Capture the cell that displays the provided text and extract its (x, y) central coordinate. 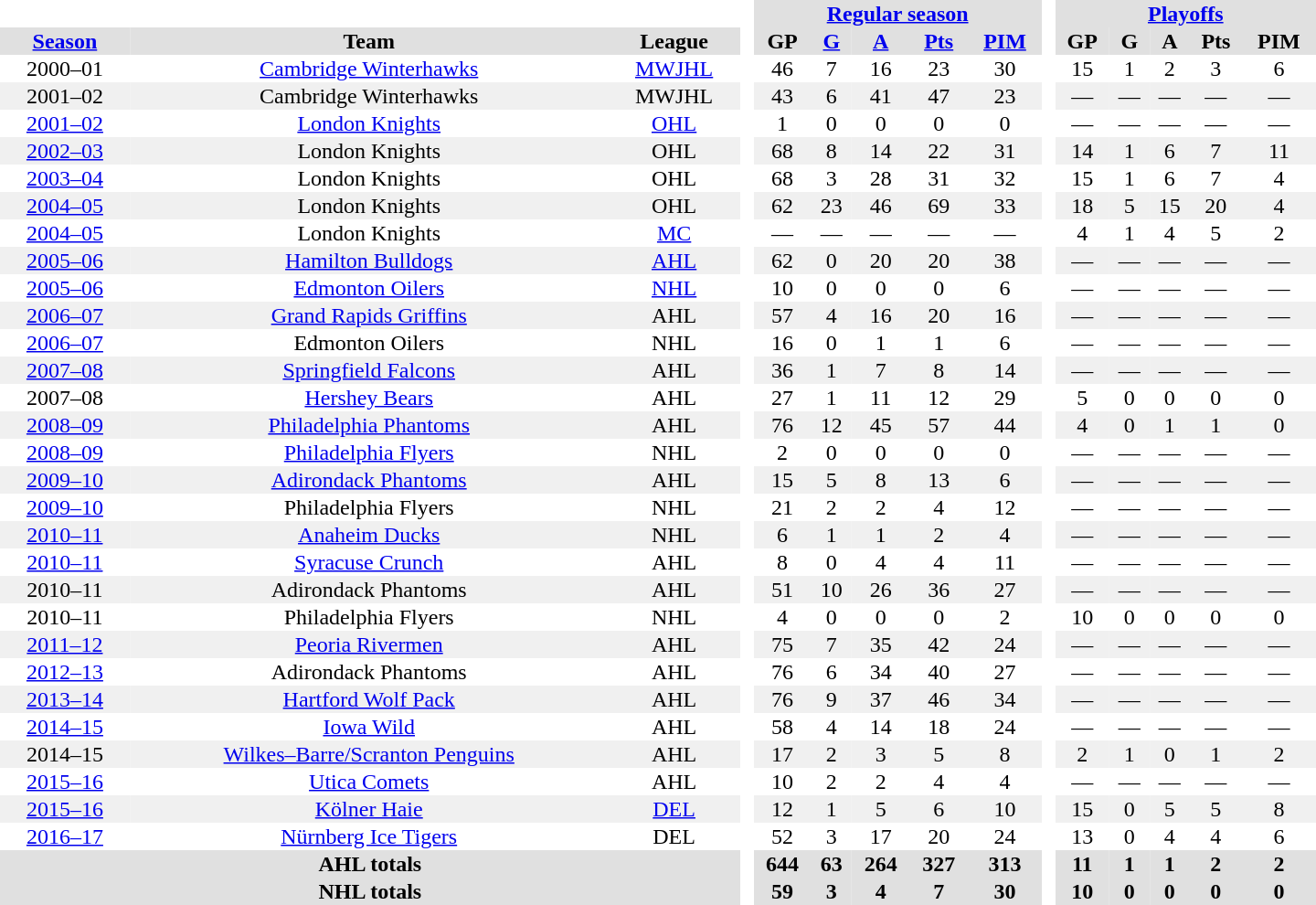
38 (1005, 261)
47 (939, 96)
MC (674, 233)
Hershey Bears (369, 398)
Utica Comets (369, 782)
45 (881, 425)
33 (1005, 206)
Playoffs (1186, 14)
40 (939, 672)
44 (1005, 425)
Nürnberg Ice Tigers (369, 836)
2012–13 (65, 672)
313 (1005, 864)
26 (881, 590)
Wilkes–Barre/Scranton Penguins (369, 754)
22 (939, 151)
37 (881, 699)
2011–12 (65, 644)
59 (782, 891)
28 (881, 178)
Hartford Wolf Pack (369, 699)
2016–17 (65, 836)
League (674, 41)
Team (369, 41)
Grand Rapids Griffins (369, 315)
Syracuse Crunch (369, 562)
2002–03 (65, 151)
9 (832, 699)
41 (881, 96)
2003–04 (65, 178)
42 (939, 644)
644 (782, 864)
NHL totals (370, 891)
Anaheim Ducks (369, 535)
AHL totals (370, 864)
Hamilton Bulldogs (369, 261)
29 (1005, 398)
264 (881, 864)
69 (939, 206)
2000–01 (65, 69)
2013–14 (65, 699)
21 (782, 507)
Peoria Rivermen (369, 644)
43 (782, 96)
51 (782, 590)
32 (1005, 178)
Season (65, 41)
58 (782, 727)
35 (881, 644)
Regular season (897, 14)
Springfield Falcons (369, 370)
75 (782, 644)
Kölner Haie (369, 809)
63 (832, 864)
Philadelphia Phantoms (369, 425)
52 (782, 836)
Iowa Wild (369, 727)
327 (939, 864)
